Provide the [X, Y] coordinate of the cell's center where the given text is located.  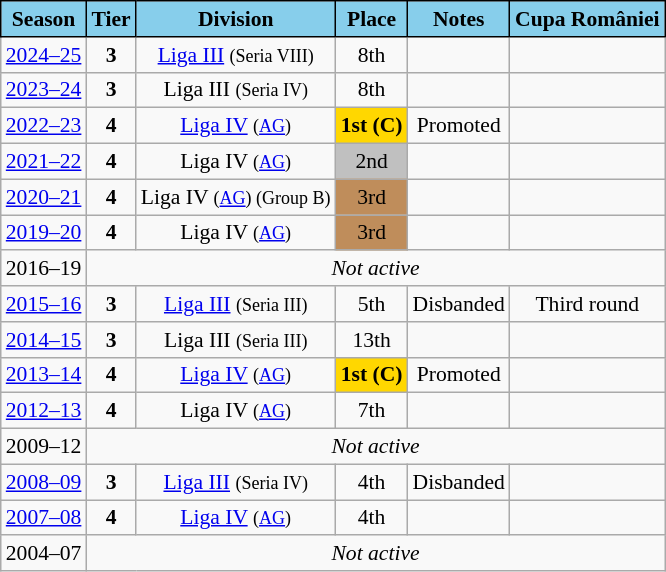
2004–07 [44, 554]
2nd [372, 162]
Division [236, 19]
Tier [110, 19]
Cupa României [588, 19]
Season [44, 19]
Liga IV (AG) (Group B) [236, 197]
7th [372, 411]
2007–08 [44, 518]
Liga III (Seria VIII) [236, 55]
2014–15 [44, 340]
5th [372, 304]
Third round [588, 304]
2013–14 [44, 375]
13th [372, 340]
2022–23 [44, 126]
Place [372, 19]
2012–13 [44, 411]
2015–16 [44, 304]
2019–20 [44, 233]
2008–09 [44, 482]
2016–19 [44, 269]
Notes [459, 19]
2020–21 [44, 197]
2023–24 [44, 90]
2021–22 [44, 162]
2009–12 [44, 447]
2024–25 [44, 55]
